Find where the given text appears and provide that cell's center as [x, y] coordinate. 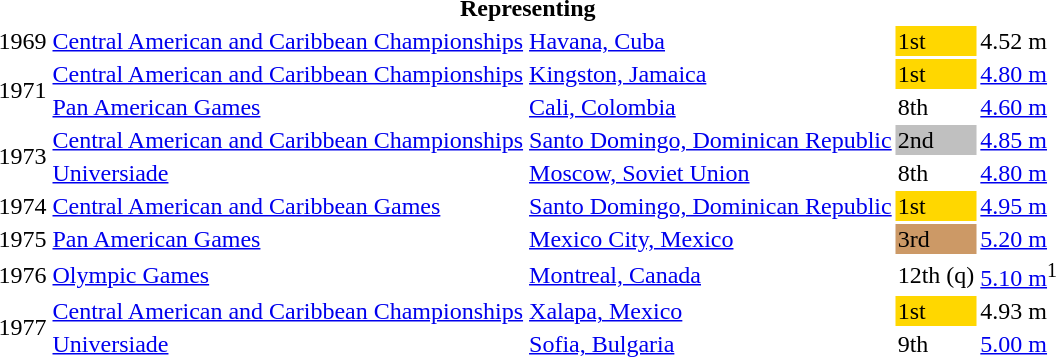
Xalapa, Mexico [711, 311]
2nd [936, 140]
12th (q) [936, 275]
Montreal, Canada [711, 275]
Cali, Colombia [711, 107]
Universiade [288, 173]
Olympic Games [288, 275]
Mexico City, Mexico [711, 239]
Central American and Caribbean Games [288, 206]
Kingston, Jamaica [711, 74]
3rd [936, 239]
Moscow, Soviet Union [711, 173]
Havana, Cuba [711, 41]
